For the text-containing cell, return its midpoint in [X, Y] coordinate format. 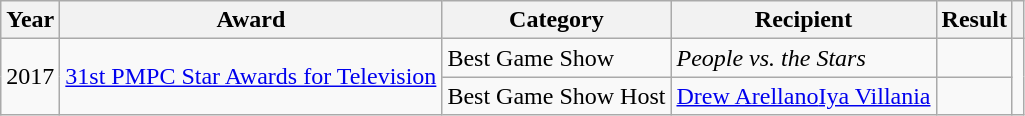
Category [556, 20]
Drew ArellanoIya Villania [804, 96]
Result [974, 20]
31st PMPC Star Awards for Television [251, 77]
People vs. the Stars [804, 58]
2017 [30, 77]
Best Game Show [556, 58]
Recipient [804, 20]
Year [30, 20]
Best Game Show Host [556, 96]
Award [251, 20]
